Locate the cell with the specified text and output its [x, y] center coordinate. 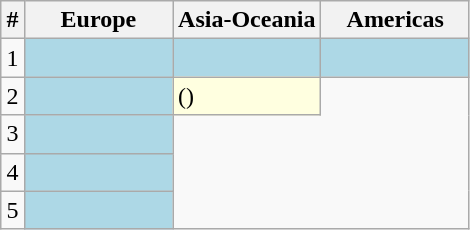
Americas [395, 20]
5 [12, 210]
4 [12, 172]
() [247, 96]
Asia-Oceania [247, 20]
2 [12, 96]
Europe [98, 20]
# [12, 20]
3 [12, 134]
1 [12, 58]
